Find where the given text appears and provide that cell's center as [x, y] coordinate. 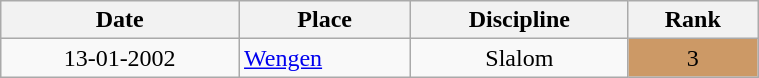
13-01-2002 [120, 58]
Slalom [520, 58]
Date [120, 20]
Discipline [520, 20]
Wengen [325, 58]
Place [325, 20]
3 [693, 58]
Rank [693, 20]
